Extract the [X, Y] coordinate from the center of the cell holding the provided text.  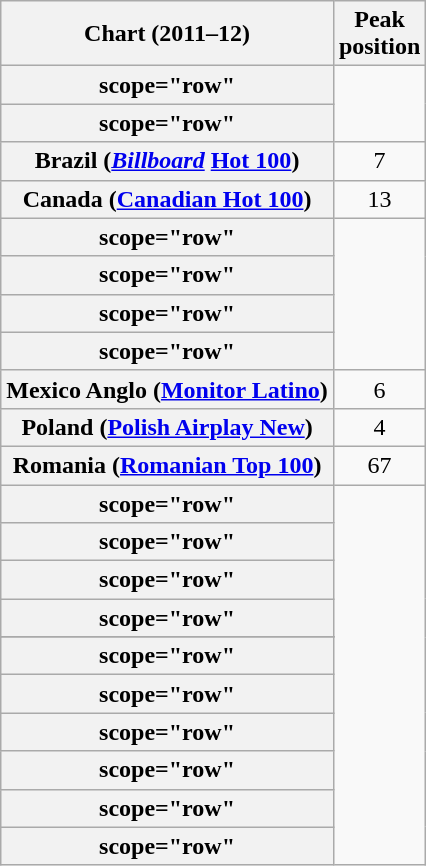
Brazil (Billboard Hot 100) [168, 161]
Mexico Anglo (Monitor Latino) [168, 389]
Canada (Canadian Hot 100) [168, 199]
Poland (Polish Airplay New) [168, 427]
7 [379, 161]
Peakposition [379, 34]
4 [379, 427]
67 [379, 465]
6 [379, 389]
Chart (2011–12) [168, 34]
13 [379, 199]
Romania (Romanian Top 100) [168, 465]
